Capture the cell that displays the provided text and extract its (X, Y) central coordinate. 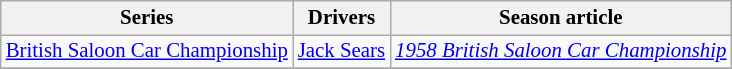
Jack Sears (342, 51)
Drivers (342, 18)
Series (147, 18)
Season article (560, 18)
1958 British Saloon Car Championship (560, 51)
British Saloon Car Championship (147, 51)
